Return [X, Y] of the center of cell containing provided text 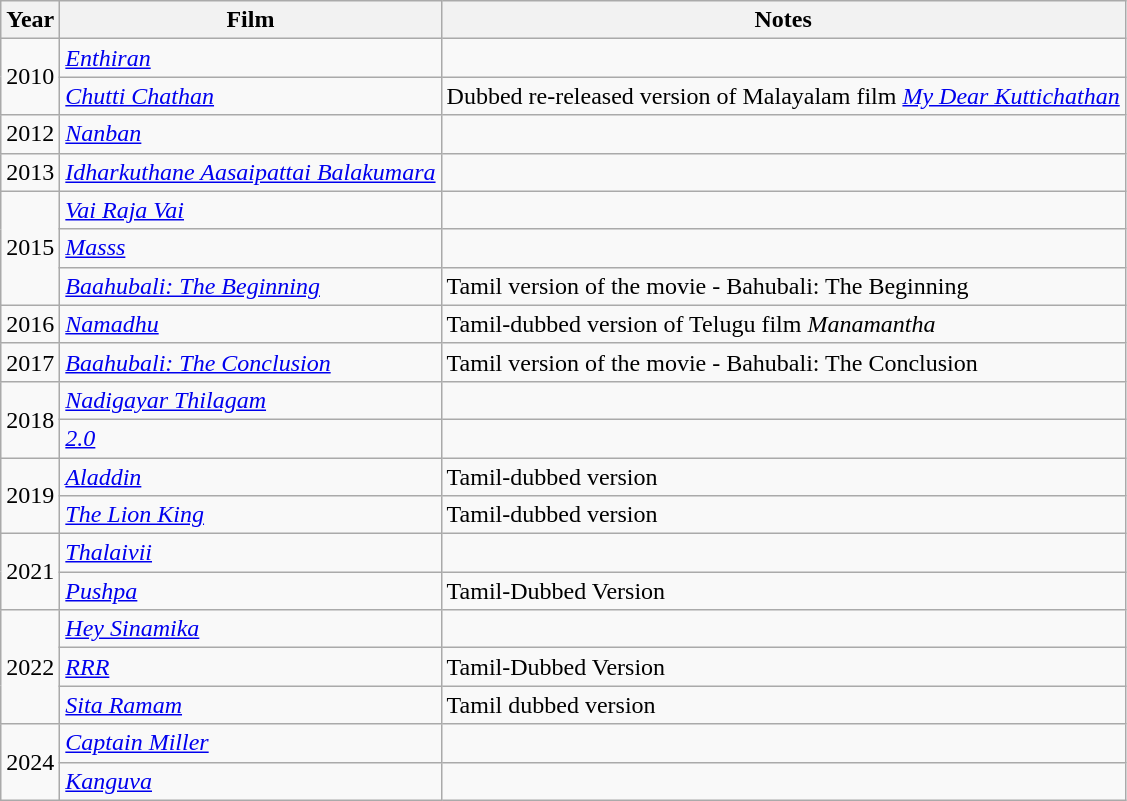
Tamil dubbed version [783, 705]
2010 [30, 77]
Sita Ramam [250, 705]
2019 [30, 496]
The Lion King [250, 515]
Notes [783, 20]
Dubbed re-released version of Malayalam film My Dear Kuttichathan [783, 96]
Thalaivii [250, 553]
Baahubali: The Beginning [250, 286]
2.0 [250, 438]
Pushpa [250, 591]
Enthiran [250, 58]
2018 [30, 419]
2013 [30, 172]
2021 [30, 572]
Chutti Chathan [250, 96]
2015 [30, 248]
Year [30, 20]
Aladdin [250, 477]
Captain Miller [250, 743]
Tamil-dubbed version of Telugu film Manamantha [783, 324]
RRR [250, 667]
Tamil version of the movie - Bahubali: The Beginning [783, 286]
2022 [30, 667]
Kanguva [250, 781]
2016 [30, 324]
Tamil version of the movie - Bahubali: The Conclusion [783, 362]
2017 [30, 362]
Masss [250, 248]
Hey Sinamika [250, 629]
Baahubali: The Conclusion [250, 362]
2024 [30, 762]
Film [250, 20]
Namadhu [250, 324]
Nanban [250, 134]
Vai Raja Vai [250, 210]
2012 [30, 134]
Nadigayar Thilagam [250, 400]
Idharkuthane Aasaipattai Balakumara [250, 172]
